Determine the (x, y) coordinate at the center of the cell enclosing the given text.  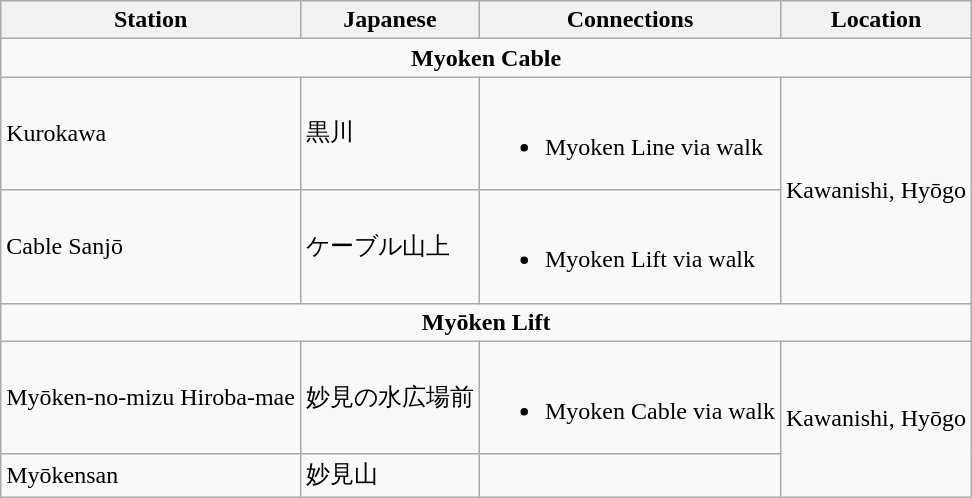
Station (151, 20)
Connections (630, 20)
Myoken Cable (486, 58)
Cable Sanjō (151, 246)
Myoken Cable via walk (630, 398)
Myoken Line via walk (630, 134)
Myoken Lift via walk (630, 246)
黒川 (390, 134)
Location (876, 20)
妙見の水広場前 (390, 398)
Myōken-no-mizu Hiroba-mae (151, 398)
Myōken Lift (486, 322)
Japanese (390, 20)
Myōkensan (151, 476)
ケーブル山上 (390, 246)
妙見山 (390, 476)
Kurokawa (151, 134)
